Search for the cell housing the specified text and yield its [X, Y] center coordinate. 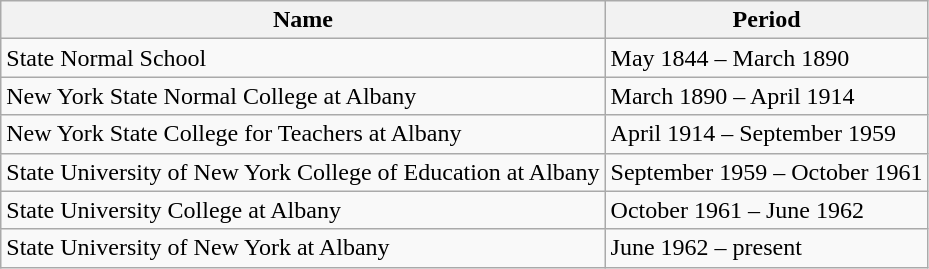
State University of New York College of Education at Albany [303, 172]
October 1961 – June 1962 [766, 210]
State Normal School [303, 58]
March 1890 – April 1914 [766, 96]
New York State Normal College at Albany [303, 96]
April 1914 – September 1959 [766, 134]
State University College at Albany [303, 210]
June 1962 – present [766, 248]
Name [303, 20]
Period [766, 20]
New York State College for Teachers at Albany [303, 134]
May 1844 – March 1890 [766, 58]
September 1959 – October 1961 [766, 172]
State University of New York at Albany [303, 248]
